Output the (X, Y) coordinate of the center of the cell containing the given text.  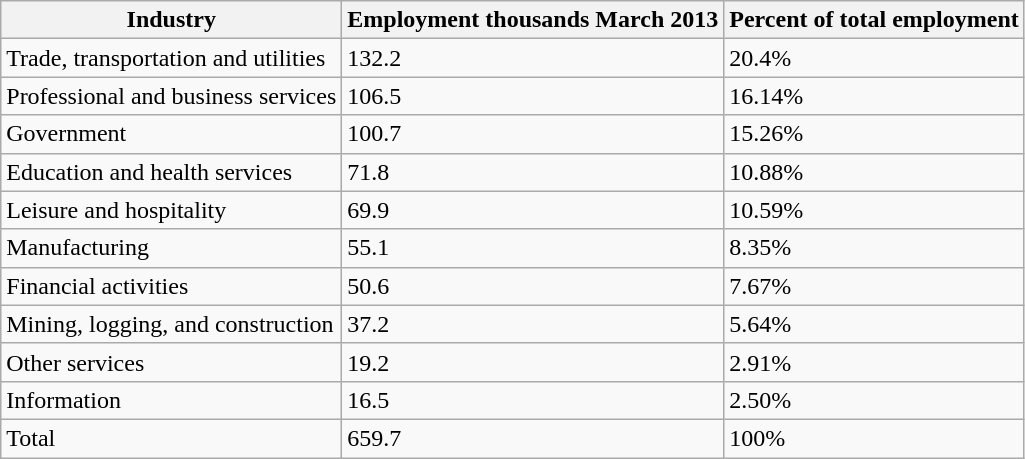
5.64% (874, 324)
20.4% (874, 58)
7.67% (874, 286)
Professional and business services (172, 96)
132.2 (533, 58)
10.59% (874, 210)
Education and health services (172, 172)
8.35% (874, 248)
Employment thousands March 2013 (533, 20)
Information (172, 400)
Leisure and hospitality (172, 210)
19.2 (533, 362)
2.50% (874, 400)
Financial activities (172, 286)
15.26% (874, 134)
16.14% (874, 96)
50.6 (533, 286)
Manufacturing (172, 248)
Trade, transportation and utilities (172, 58)
69.9 (533, 210)
Percent of total employment (874, 20)
10.88% (874, 172)
100.7 (533, 134)
Total (172, 438)
16.5 (533, 400)
Other services (172, 362)
Mining, logging, and construction (172, 324)
55.1 (533, 248)
659.7 (533, 438)
37.2 (533, 324)
Government (172, 134)
Industry (172, 20)
2.91% (874, 362)
71.8 (533, 172)
100% (874, 438)
106.5 (533, 96)
